Return [X, Y] of the center of cell containing provided text 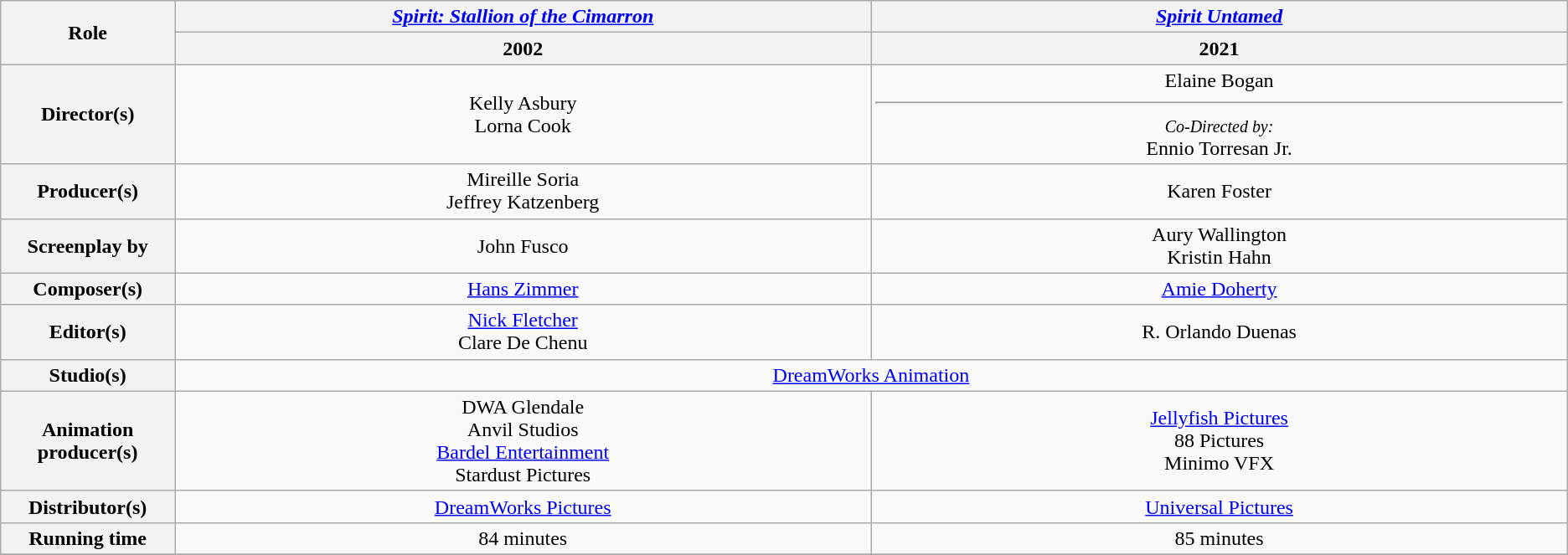
Mireille SoriaJeffrey Katzenberg [523, 191]
Amie Doherty [1220, 289]
Distributor(s) [88, 506]
Editor(s) [88, 331]
Director(s) [88, 114]
Role [88, 33]
DWA GlendaleAnvil StudiosBardel EntertainmentStardust Pictures [523, 440]
Spirit: Stallion of the Cimarron [523, 17]
Animation producer(s) [88, 440]
Kelly AsburyLorna Cook [523, 114]
Jellyfish Pictures88 PicturesMinimo VFX [1220, 440]
85 minutes [1220, 538]
DreamWorks Pictures [523, 506]
Elaine BoganCo-Directed by:Ennio Torresan Jr. [1220, 114]
Composer(s) [88, 289]
Universal Pictures [1220, 506]
Screenplay by [88, 246]
Nick FletcherClare De Chenu [523, 331]
Karen Foster [1220, 191]
2021 [1220, 49]
84 minutes [523, 538]
Spirit Untamed [1220, 17]
R. Orlando Duenas [1220, 331]
Studio(s) [88, 375]
Running time [88, 538]
2002 [523, 49]
DreamWorks Animation [871, 375]
Producer(s) [88, 191]
John Fusco [523, 246]
Hans Zimmer [523, 289]
Aury WallingtonKristin Hahn [1220, 246]
